Extract the (x, y) coordinate from the center of the cell holding the provided text.  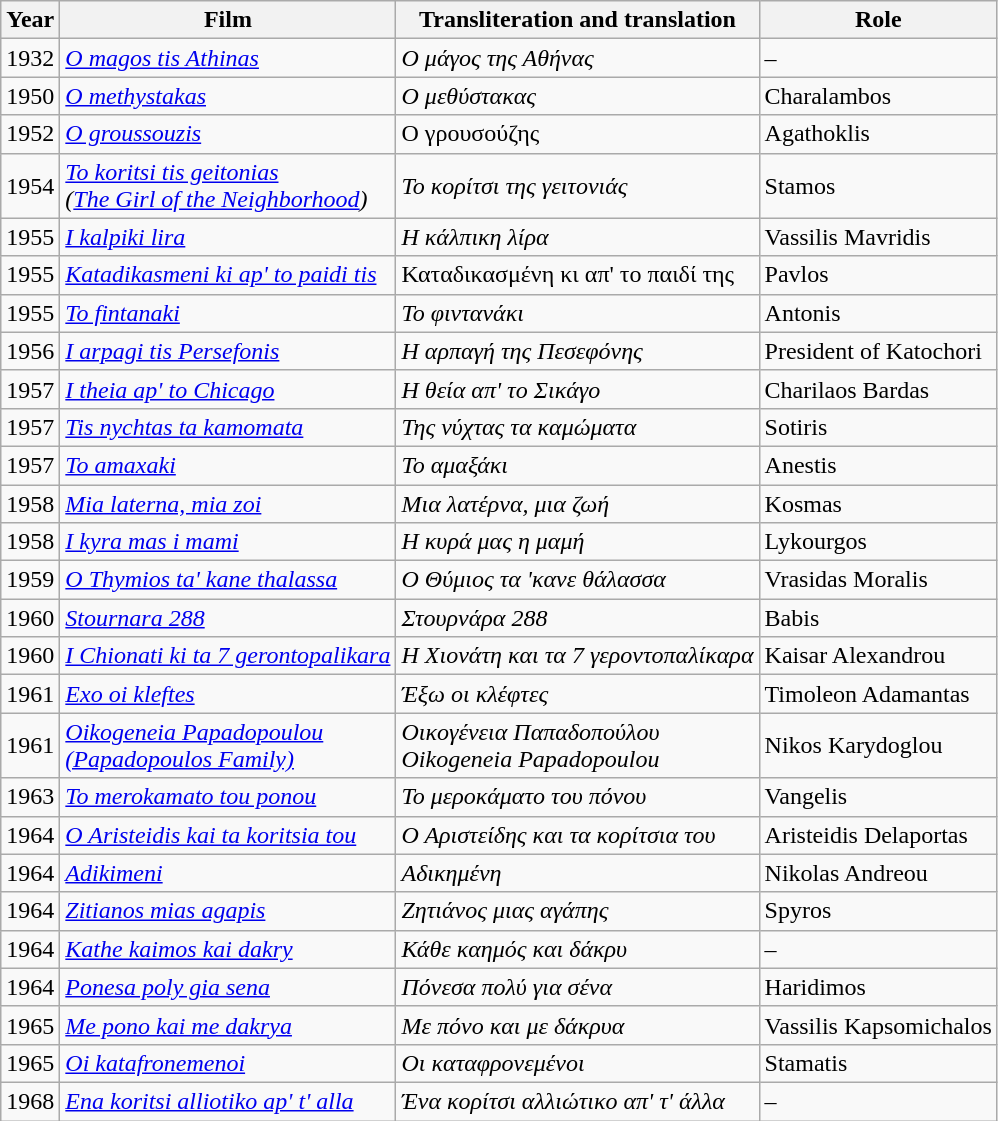
Ο Αριστείδης και τα κορίτσια του (578, 835)
Stournara 288 (228, 618)
Babis (878, 618)
Role (878, 20)
Το μεροκάματο του πόνου (578, 797)
Ο Θύμιος τα 'κανε θάλασσα (578, 580)
Haridimos (878, 987)
Η κάλπικη λίρα (578, 237)
1954 (30, 186)
Transliteration and translation (578, 20)
Vangelis (878, 797)
Μια λατέρνα, μια ζωή (578, 503)
I kyra mas i mami (228, 542)
Καταδικασμένη κι απ' το παιδί της (578, 275)
Oikogeneia Papadopoulou(Papadopoulos Family) (228, 746)
Charalambos (878, 96)
Me pono kai me dakrya (228, 1025)
Lykourgos (878, 542)
Ena koritsi alliotiko ap' t' alla (228, 1101)
Nikos Karydoglou (878, 746)
Vassilis Kapsomichalos (878, 1025)
I Chionati ki ta 7 gerontopalikara (228, 656)
Zitianos mias agapis (228, 911)
Της νύχτας τα καμώματα (578, 427)
Το κορίτσι της γειτονιάς (578, 186)
1956 (30, 351)
Kaisar Alexandrou (878, 656)
O Aristeidis kai ta koritsia tou (228, 835)
Mia laterna, mia zoi (228, 503)
Κάθε καημός και δάκρυ (578, 949)
Year (30, 20)
President of Katochori (878, 351)
Οικογένεια ΠαπαδοπούλουOikogeneia Papadopoulou (578, 746)
Kosmas (878, 503)
1959 (30, 580)
Με πόνο και με δάκρυα (578, 1025)
Ο γρουσούζης (578, 134)
Vassilis Mavridis (878, 237)
To fintanaki (228, 313)
O methystakas (228, 96)
Charilaos Bardas (878, 389)
1952 (30, 134)
O groussouzis (228, 134)
Tis nychtas ta kamomata (228, 427)
Timoleon Adamantas (878, 694)
Kathe kaimos kai dakry (228, 949)
Vrasidas Moralis (878, 580)
Antonis (878, 313)
Η αρπαγή της Πεσεφόνης (578, 351)
I arpagi tis Persefonis (228, 351)
Aristeidis Delaportas (878, 835)
Oi katafronemenoi (228, 1063)
To merokamato tou ponou (228, 797)
Stamos (878, 186)
Οι καταφρονεμένοι (578, 1063)
Ο μάγος της Αθήνας (578, 58)
Exo oi kleftes (228, 694)
Ο μεθύστακας (578, 96)
O magos tis Athinas (228, 58)
1932 (30, 58)
1968 (30, 1101)
Anestis (878, 465)
Pavlos (878, 275)
Agathoklis (878, 134)
Στουρνάρα 288 (578, 618)
Film (228, 20)
Η θεία απ' το Σικάγο (578, 389)
To amaxaki (228, 465)
Adikimeni (228, 873)
1963 (30, 797)
O Thymios ta' kane thalassa (228, 580)
Katadikasmeni ki ap' to paidi tis (228, 275)
Έξω οι κλέφτες (578, 694)
Το αμαξάκι (578, 465)
I theia ap' to Chicago (228, 389)
Nikolas Andreou (878, 873)
Η Χιονάτη και τα 7 γεροντοπαλίκαρα (578, 656)
Ponesa poly gia sena (228, 987)
Spyros (878, 911)
Αδικημένη (578, 873)
I kalpiki lira (228, 237)
Stamatis (878, 1063)
Το φιντανάκι (578, 313)
Sotiris (878, 427)
Η κυρά μας η μαμή (578, 542)
Πόνεσα πολύ για σένα (578, 987)
1950 (30, 96)
To koritsi tis geitonias(The Girl of the Neighborhood) (228, 186)
Ζητιάνος μιας αγάπης (578, 911)
Ένα κορίτσι αλλιώτικο απ' τ' άλλα (578, 1101)
